Return (x, y) of the center of cell containing provided text 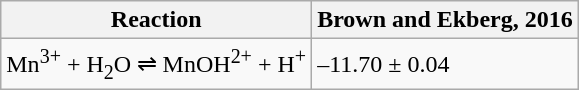
–11.70 ± 0.04 (446, 64)
Mn3+ + H2O ⇌ MnOH2+ + H+ (156, 64)
Reaction (156, 20)
Brown and Ekberg, 2016 (446, 20)
